For the text-containing cell, return its midpoint in (X, Y) coordinate format. 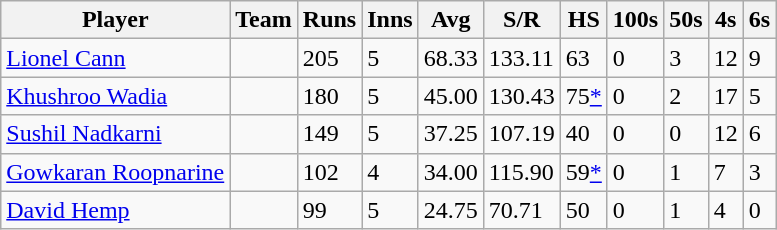
149 (329, 134)
24.75 (450, 210)
59* (584, 172)
100s (635, 20)
4s (726, 20)
Team (264, 20)
Lionel Cann (116, 58)
Khushroo Wadia (116, 96)
Avg (450, 20)
130.43 (522, 96)
102 (329, 172)
34.00 (450, 172)
6s (759, 20)
Gowkaran Roopnarine (116, 172)
9 (759, 58)
Inns (390, 20)
68.33 (450, 58)
7 (726, 172)
Player (116, 20)
70.71 (522, 210)
HS (584, 20)
17 (726, 96)
50 (584, 210)
2 (686, 96)
205 (329, 58)
S/R (522, 20)
David Hemp (116, 210)
Sushil Nadkarni (116, 134)
75* (584, 96)
180 (329, 96)
37.25 (450, 134)
40 (584, 134)
63 (584, 58)
45.00 (450, 96)
Runs (329, 20)
133.11 (522, 58)
107.19 (522, 134)
50s (686, 20)
115.90 (522, 172)
6 (759, 134)
99 (329, 210)
